Extract the [x, y] coordinate from the center of the cell holding the provided text.  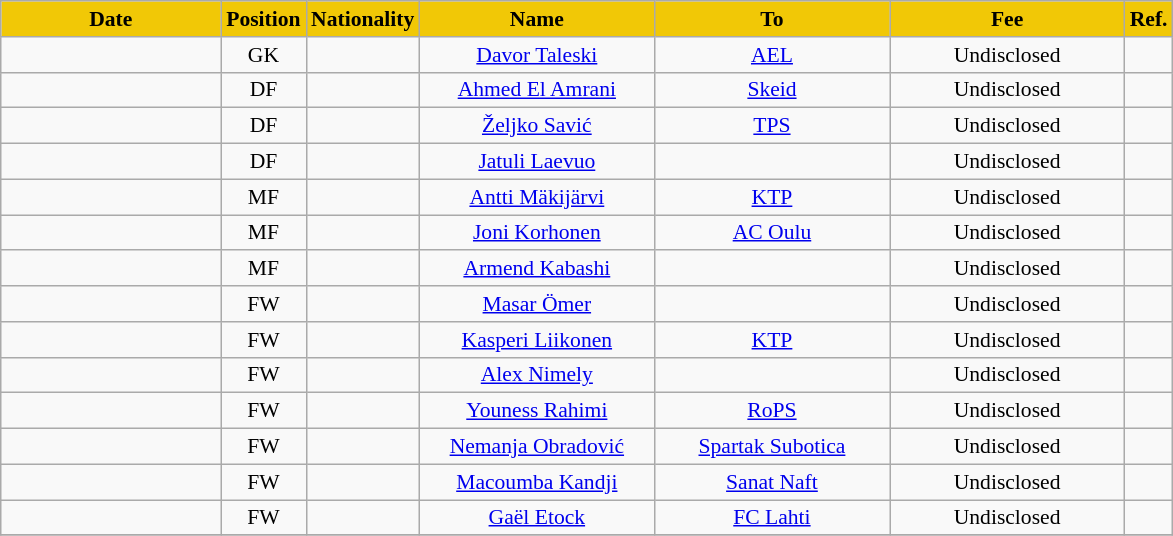
Macoumba Kandji [536, 482]
Ahmed El Amrani [536, 90]
Davor Taleski [536, 55]
Sanat Naft [772, 482]
Kasperi Liikonen [536, 340]
FC Lahti [772, 518]
RoPS [772, 411]
GK [264, 55]
Spartak Subotica [772, 447]
Alex Nimely [536, 375]
Ref. [1149, 19]
Name [536, 19]
Armend Kabashi [536, 269]
To [772, 19]
Joni Korhonen [536, 233]
Date [111, 19]
TPS [772, 126]
Youness Rahimi [536, 411]
Fee [1008, 19]
Jatuli Laevuo [536, 162]
Nationality [362, 19]
Skeid [772, 90]
Nemanja Obradović [536, 447]
Gaël Etock [536, 518]
AC Oulu [772, 233]
AEL [772, 55]
Željko Savić [536, 126]
Antti Mäkijärvi [536, 197]
Position [264, 19]
Masar Ömer [536, 304]
